Search for the cell housing the specified text and yield its [x, y] center coordinate. 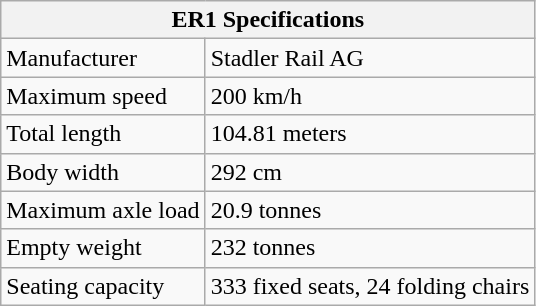
333 fixed seats, 24 folding chairs [370, 286]
Body width [103, 172]
Empty weight [103, 248]
104.81 meters [370, 134]
ER1 Specifications [268, 20]
Manufacturer [103, 58]
20.9 tonnes [370, 210]
Seating capacity [103, 286]
Stadler Rail AG [370, 58]
Maximum speed [103, 96]
Maximum axle load [103, 210]
200 km/h [370, 96]
292 cm [370, 172]
232 tonnes [370, 248]
Total length [103, 134]
